Detect which cell encompasses the target text, then output its [x, y] center coordinate. 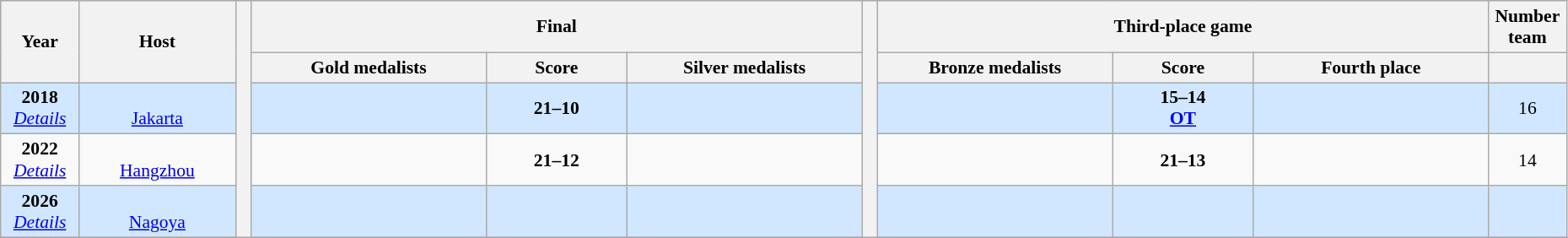
2022 Details [40, 160]
16 [1527, 108]
Jakarta [158, 108]
21–10 [557, 108]
Host [158, 42]
21–12 [557, 160]
15–14 OT [1183, 108]
2018 Details [40, 108]
Fourth place [1371, 68]
Hangzhou [158, 160]
Nagoya [158, 211]
Bronze medalists [994, 68]
2026 Details [40, 211]
14 [1527, 160]
Number team [1527, 27]
Silver medalists [744, 68]
Final [557, 27]
21–13 [1183, 160]
Third-place game [1183, 27]
Year [40, 42]
Gold medalists [369, 68]
